Extract the (X, Y) coordinate from the center of the cell holding the provided text.  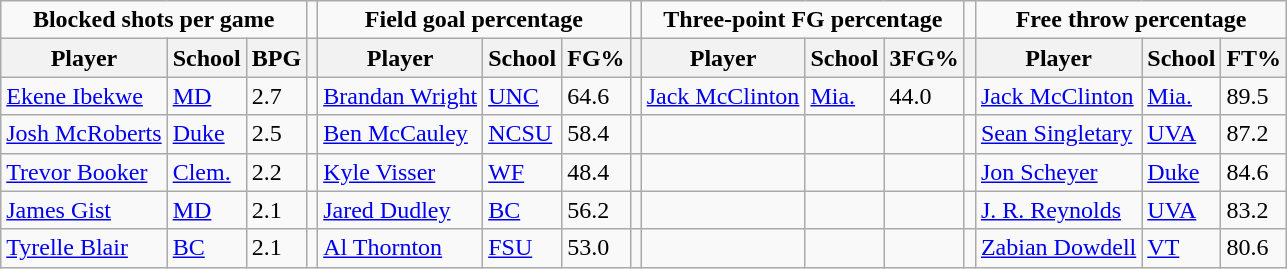
FSU (522, 248)
Sean Singletary (1058, 134)
UNC (522, 96)
BPG (276, 58)
84.6 (1254, 172)
2.7 (276, 96)
Free throw percentage (1130, 20)
56.2 (596, 210)
Kyle Visser (400, 172)
89.5 (1254, 96)
58.4 (596, 134)
VT (1182, 248)
Field goal percentage (474, 20)
3FG% (924, 58)
Blocked shots per game (154, 20)
80.6 (1254, 248)
2.5 (276, 134)
Ekene Ibekwe (84, 96)
Jared Dudley (400, 210)
Josh McRoberts (84, 134)
Ben McCauley (400, 134)
FT% (1254, 58)
Al Thornton (400, 248)
53.0 (596, 248)
2.2 (276, 172)
WF (522, 172)
Tyrelle Blair (84, 248)
83.2 (1254, 210)
64.6 (596, 96)
87.2 (1254, 134)
J. R. Reynolds (1058, 210)
James Gist (84, 210)
Clem. (206, 172)
44.0 (924, 96)
48.4 (596, 172)
Trevor Booker (84, 172)
Three-point FG percentage (802, 20)
FG% (596, 58)
Brandan Wright (400, 96)
Jon Scheyer (1058, 172)
Zabian Dowdell (1058, 248)
NCSU (522, 134)
